Scan for the cell matching the given text and deliver its [x, y] coordinate at center. 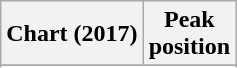
Peakposition [189, 34]
Chart (2017) [72, 34]
